Locate the cell with the specified text and output its [X, Y] center coordinate. 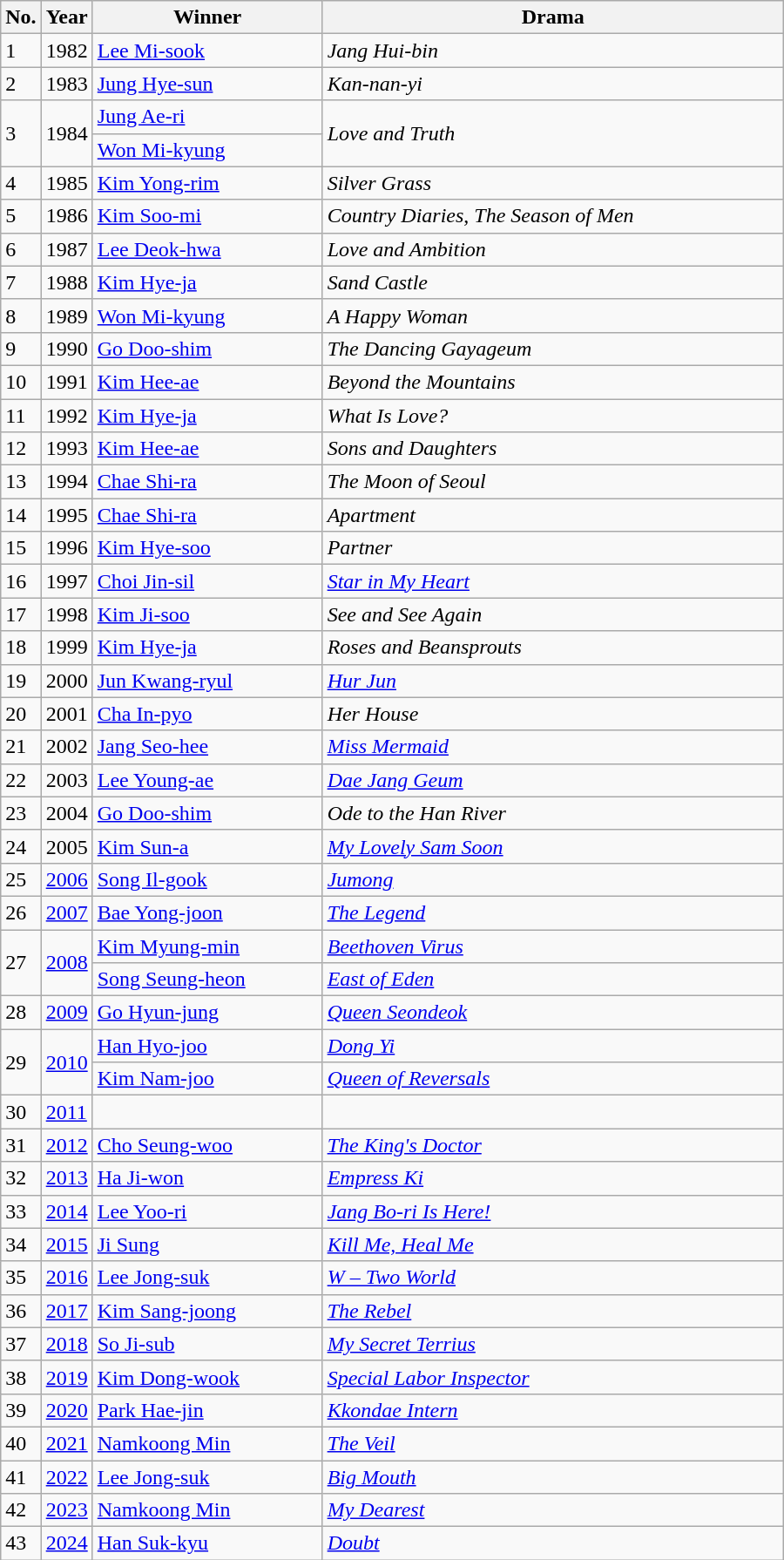
1994 [66, 482]
Ode to the Han River [552, 813]
Lee Deok-hwa [207, 249]
Roses and Beansprouts [552, 648]
A Happy Woman [552, 315]
30 [21, 1112]
19 [21, 681]
1999 [66, 648]
1991 [66, 382]
29 [21, 1062]
2022 [66, 1477]
1998 [66, 614]
Queen Seondeok [552, 1013]
Sand Castle [552, 282]
2007 [66, 912]
24 [21, 846]
6 [21, 249]
Bae Yong-joon [207, 912]
Hur Jun [552, 681]
2018 [66, 1344]
1988 [66, 282]
2003 [66, 780]
25 [21, 879]
16 [21, 581]
Kim Ji-soo [207, 614]
14 [21, 515]
17 [21, 614]
Love and Ambition [552, 249]
2020 [66, 1410]
Country Diaries, The Season of Men [552, 216]
2014 [66, 1211]
Big Mouth [552, 1477]
Love and Truth [552, 133]
Cha In-pyo [207, 714]
2012 [66, 1145]
Kim Hye-soo [207, 548]
28 [21, 1013]
2004 [66, 813]
The Dancing Gayageum [552, 349]
Drama [552, 17]
43 [21, 1543]
1983 [66, 84]
31 [21, 1145]
18 [21, 648]
So Ji-sub [207, 1344]
Kan-nan-yi [552, 84]
Jumong [552, 879]
Ha Ji-won [207, 1178]
1992 [66, 416]
1997 [66, 581]
Kim Sun-a [207, 846]
41 [21, 1477]
Han Hyo-joo [207, 1046]
Her House [552, 714]
2008 [66, 962]
1990 [66, 349]
2009 [66, 1013]
Dae Jang Geum [552, 780]
2024 [66, 1543]
2006 [66, 879]
42 [21, 1510]
See and See Again [552, 614]
Year [66, 17]
2011 [66, 1112]
Lee Mi-sook [207, 51]
3 [21, 133]
No. [21, 17]
Silver Grass [552, 183]
2005 [66, 846]
Song Seung-heon [207, 980]
Queen of Reversals [552, 1079]
Go Hyun-jung [207, 1013]
38 [21, 1377]
Empress Ki [552, 1178]
Doubt [552, 1543]
Lee Yoo-ri [207, 1211]
27 [21, 962]
21 [21, 747]
26 [21, 912]
Kim Myung-min [207, 946]
9 [21, 349]
1987 [66, 249]
Special Labor Inspector [552, 1377]
5 [21, 216]
15 [21, 548]
32 [21, 1178]
Apartment [552, 515]
2017 [66, 1311]
Kill Me, Heal Me [552, 1245]
7 [21, 282]
The Rebel [552, 1311]
Ji Sung [207, 1245]
The Legend [552, 912]
My Dearest [552, 1510]
Dong Yi [552, 1046]
1989 [66, 315]
2002 [66, 747]
2019 [66, 1377]
Partner [552, 548]
Jang Seo-hee [207, 747]
35 [21, 1278]
Beethoven Virus [552, 946]
1996 [66, 548]
1 [21, 51]
Star in My Heart [552, 581]
40 [21, 1443]
The Veil [552, 1443]
10 [21, 382]
Kkondae Intern [552, 1410]
Cho Seung-woo [207, 1145]
2016 [66, 1278]
The Moon of Seoul [552, 482]
Choi Jin-sil [207, 581]
Han Suk-kyu [207, 1543]
2015 [66, 1245]
1986 [66, 216]
Kim Dong-wook [207, 1377]
Jung Ae-ri [207, 117]
2010 [66, 1062]
Beyond the Mountains [552, 382]
2001 [66, 714]
2021 [66, 1443]
2023 [66, 1510]
2 [21, 84]
W – Two World [552, 1278]
Kim Nam-joo [207, 1079]
Lee Young-ae [207, 780]
39 [21, 1410]
Kim Soo-mi [207, 216]
Jun Kwang-ryul [207, 681]
My Lovely Sam Soon [552, 846]
My Secret Terrius [552, 1344]
2013 [66, 1178]
1995 [66, 515]
8 [21, 315]
Jang Bo-ri Is Here! [552, 1211]
The King's Doctor [552, 1145]
12 [21, 449]
33 [21, 1211]
36 [21, 1311]
Song Il-gook [207, 879]
Winner [207, 17]
22 [21, 780]
Kim Sang-joong [207, 1311]
What Is Love? [552, 416]
Jung Hye-sun [207, 84]
Park Hae-jin [207, 1410]
Jang Hui-bin [552, 51]
1985 [66, 183]
1993 [66, 449]
1984 [66, 133]
13 [21, 482]
1982 [66, 51]
4 [21, 183]
23 [21, 813]
34 [21, 1245]
11 [21, 416]
Sons and Daughters [552, 449]
20 [21, 714]
Kim Yong-rim [207, 183]
Miss Mermaid [552, 747]
East of Eden [552, 980]
2000 [66, 681]
37 [21, 1344]
